Find where the given text appears and provide that cell's center as (X, Y) coordinate. 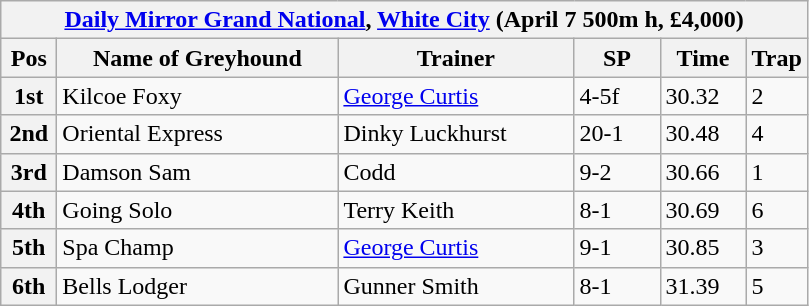
Codd (456, 172)
6th (29, 286)
Terry Keith (456, 210)
Going Solo (198, 210)
Kilcoe Foxy (198, 96)
1st (29, 96)
3 (776, 248)
Pos (29, 58)
Damson Sam (198, 172)
9-1 (617, 248)
Name of Greyhound (198, 58)
5 (776, 286)
4-5f (617, 96)
Bells Lodger (198, 286)
Gunner Smith (456, 286)
1 (776, 172)
20-1 (617, 134)
Trainer (456, 58)
6 (776, 210)
30.69 (703, 210)
2nd (29, 134)
31.39 (703, 286)
4 (776, 134)
3rd (29, 172)
Time (703, 58)
Spa Champ (198, 248)
Daily Mirror Grand National, White City (April 7 500m h, £4,000) (404, 20)
SP (617, 58)
5th (29, 248)
4th (29, 210)
Dinky Luckhurst (456, 134)
Trap (776, 58)
30.48 (703, 134)
30.66 (703, 172)
Oriental Express (198, 134)
9-2 (617, 172)
2 (776, 96)
30.32 (703, 96)
30.85 (703, 248)
